For the text-containing cell, return its midpoint in (X, Y) coordinate format. 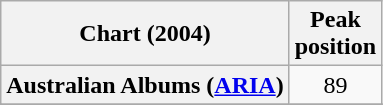
Australian Albums (ARIA) (145, 85)
89 (335, 85)
Peakposition (335, 34)
Chart (2004) (145, 34)
